Capture the cell that displays the provided text and extract its [X, Y] central coordinate. 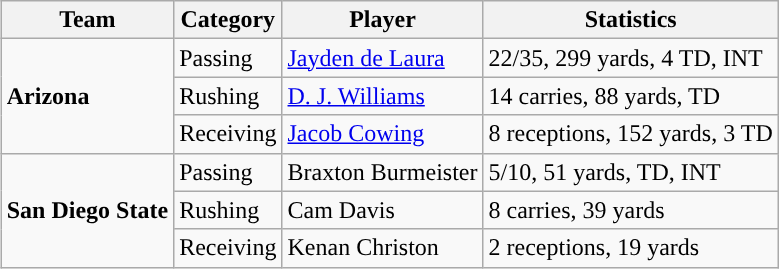
Kenan Christon [382, 248]
8 carries, 39 yards [630, 210]
22/35, 299 yards, 4 TD, INT [630, 58]
Category [228, 20]
5/10, 51 yards, TD, INT [630, 172]
Cam Davis [382, 210]
Jacob Cowing [382, 134]
Braxton Burmeister [382, 172]
Team [87, 20]
14 carries, 88 yards, TD [630, 96]
Arizona [87, 96]
San Diego State [87, 210]
2 receptions, 19 yards [630, 248]
Player [382, 20]
8 receptions, 152 yards, 3 TD [630, 134]
Statistics [630, 20]
D. J. Williams [382, 96]
Jayden de Laura [382, 58]
